Return the [x, y] coordinate for the center point of the cell that contains the specified text.  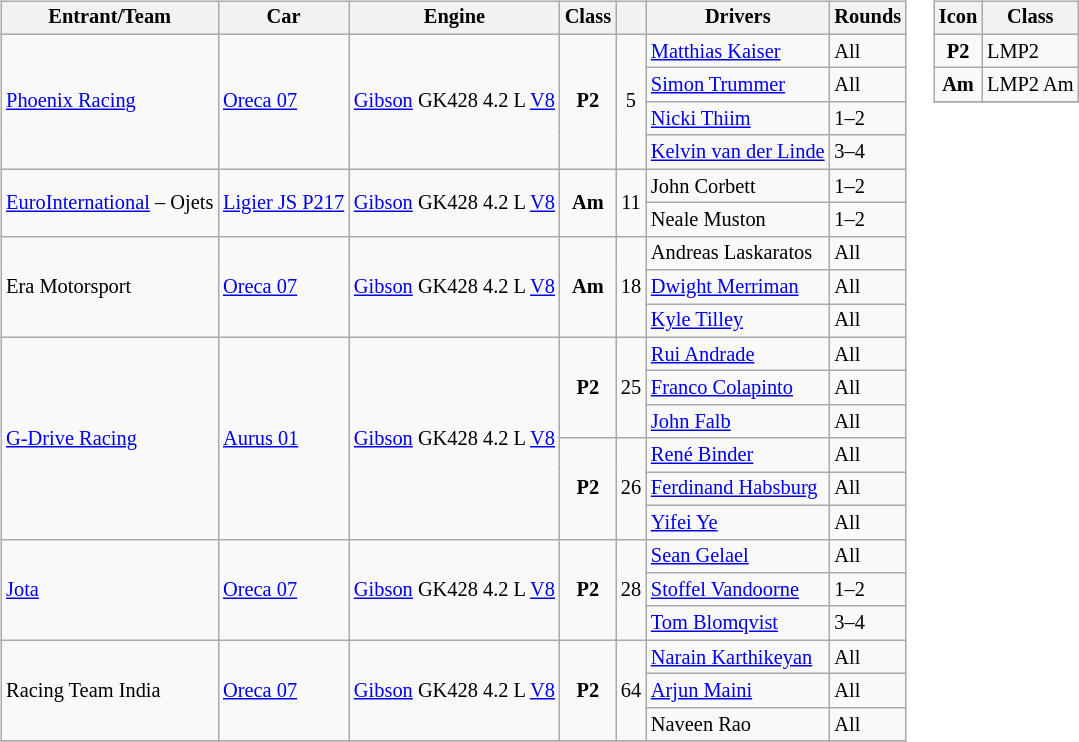
G-Drive Racing [110, 438]
Naveen Rao [738, 724]
Dwight Merriman [738, 287]
Car [284, 18]
EuroInternational – Ojets [110, 202]
Tom Blomqvist [738, 623]
Stoffel Vandoorne [738, 590]
28 [631, 590]
11 [631, 202]
Racing Team India [110, 690]
John Falb [738, 422]
Sean Gelael [738, 556]
LMP2 [1030, 51]
Phoenix Racing [110, 102]
Yifei Ye [738, 522]
Simon Trummer [738, 85]
Drivers [738, 18]
Rounds [868, 18]
5 [631, 102]
64 [631, 690]
Engine [454, 18]
Ferdinand Habsburg [738, 489]
John Corbett [738, 186]
René Binder [738, 455]
Narain Karthikeyan [738, 657]
25 [631, 388]
18 [631, 286]
Kyle Tilley [738, 321]
Rui Andrade [738, 354]
Entrant/Team [110, 18]
Ligier JS P217 [284, 202]
Era Motorsport [110, 286]
Kelvin van der Linde [738, 152]
Nicki Thiim [738, 119]
Neale Muston [738, 220]
Jota [110, 590]
Aurus 01 [284, 438]
Matthias Kaiser [738, 51]
Andreas Laskaratos [738, 253]
Arjun Maini [738, 691]
LMP2 Am [1030, 85]
26 [631, 488]
Franco Colapinto [738, 388]
Icon [958, 18]
